Pinpoint the cell where the given text exists, returning its (X, Y) midpoint coordinate. 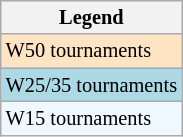
W50 tournaments (92, 51)
Legend (92, 17)
W15 tournaments (92, 118)
W25/35 tournaments (92, 85)
